Extract the [x, y] coordinate from the center of the cell holding the provided text.  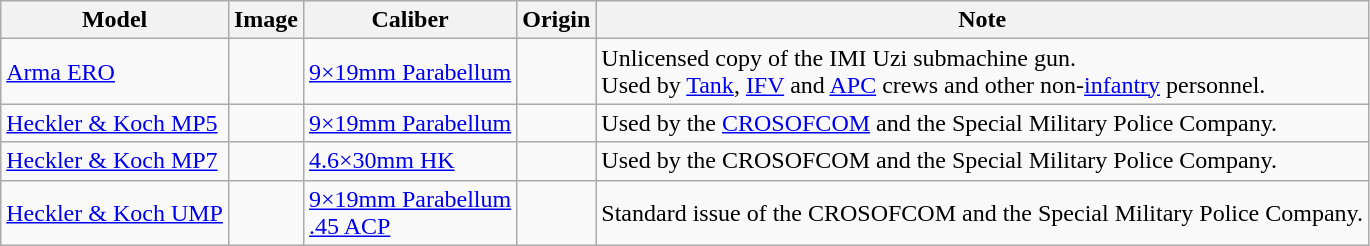
Heckler & Koch MP5 [115, 123]
9×19mm Parabellum.45 ACP [410, 212]
Standard issue of the CROSOFCOM and the Special Military Police Company. [982, 212]
Heckler & Koch UMP [115, 212]
Unlicensed copy of the IMI Uzi submachine gun.Used by Tank, IFV and APC crews and other non-infantry personnel. [982, 72]
4.6×30mm HK [410, 161]
Image [266, 20]
Note [982, 20]
Arma ERO [115, 72]
Origin [556, 20]
Heckler & Koch MP7 [115, 161]
Caliber [410, 20]
Model [115, 20]
